Return the [x, y] coordinate for the center point of the cell that contains the specified text.  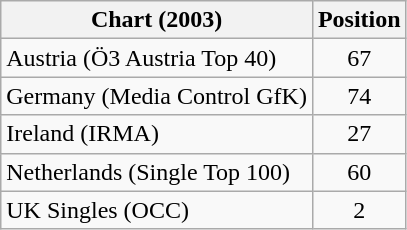
60 [359, 172]
Germany (Media Control GfK) [157, 96]
67 [359, 58]
2 [359, 210]
Chart (2003) [157, 20]
Position [359, 20]
Ireland (IRMA) [157, 134]
Netherlands (Single Top 100) [157, 172]
74 [359, 96]
27 [359, 134]
Austria (Ö3 Austria Top 40) [157, 58]
UK Singles (OCC) [157, 210]
